Pinpoint the cell where the given text exists, returning its [x, y] midpoint coordinate. 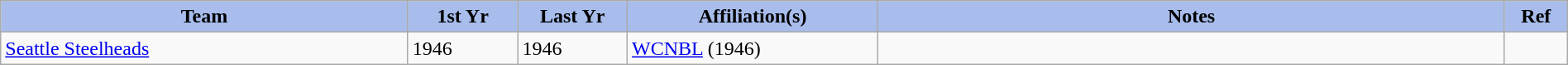
Notes [1192, 17]
Team [205, 17]
WCNBL (1946) [753, 48]
Affiliation(s) [753, 17]
Last Yr [572, 17]
Seattle Steelheads [205, 48]
Ref [1536, 17]
1st Yr [463, 17]
